Find where the given text appears and provide that cell's center as [X, Y] coordinate. 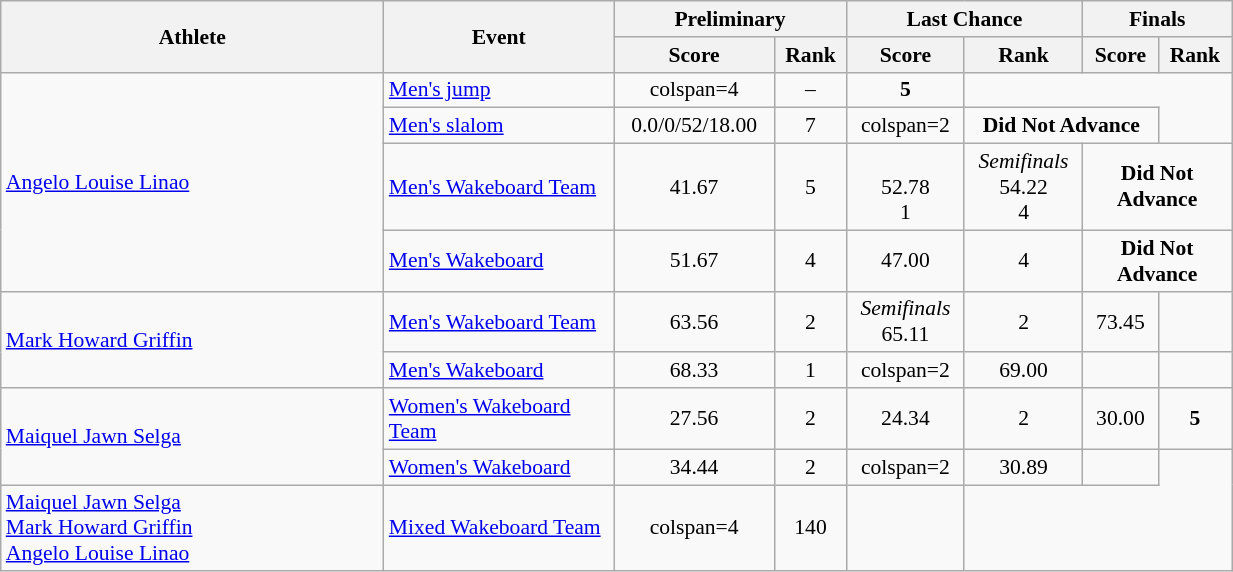
7 [811, 126]
Last Chance [964, 19]
Semifinals 54.22 4 [1023, 188]
Semifinals 65.11 [905, 322]
Maiquel Jawn SelgaMark Howard GriffinAngelo Louise Linao [192, 528]
Maiquel Jawn Selga [192, 436]
52.78 1 [905, 188]
Women's Wakeboard [499, 467]
73.45 [1121, 322]
30.00 [1121, 418]
24.34 [905, 418]
Mixed Wakeboard Team [499, 528]
Finals [1158, 19]
30.89 [1023, 467]
41.67 [694, 188]
Mark Howard Griffin [192, 340]
Event [499, 36]
0.0/0/52/18.00 [694, 126]
69.00 [1023, 371]
140 [811, 528]
51.67 [694, 260]
27.56 [694, 418]
Preliminary [730, 19]
Women's Wakeboard Team [499, 418]
– [811, 90]
Men's jump [499, 90]
Men's slalom [499, 126]
47.00 [905, 260]
68.33 [694, 371]
1 [811, 371]
34.44 [694, 467]
Athlete [192, 36]
Angelo Louise Linao [192, 182]
63.56 [694, 322]
